For the text-containing cell, return its midpoint in (X, Y) coordinate format. 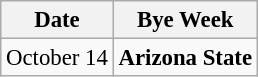
October 14 (57, 58)
Bye Week (185, 20)
Date (57, 20)
Arizona State (185, 58)
